Return (x, y) of the center of cell containing provided text 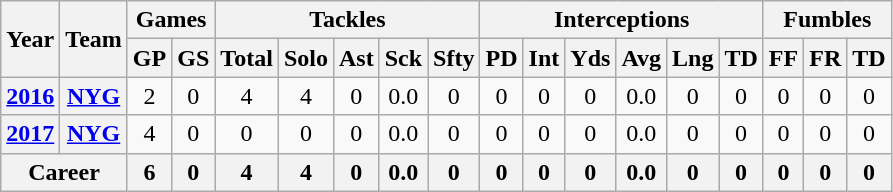
Fumbles (827, 20)
GS (194, 58)
Total (247, 58)
Interceptions (622, 20)
FR (826, 58)
PD (502, 58)
6 (149, 172)
2017 (30, 134)
FF (783, 58)
Career (64, 172)
Avg (642, 58)
Yds (590, 58)
Ast (356, 58)
Tackles (348, 20)
Sfty (454, 58)
Solo (306, 58)
Games (170, 20)
Sck (403, 58)
2016 (30, 96)
2 (149, 96)
Lng (692, 58)
Int (544, 58)
Team (94, 39)
Year (30, 39)
GP (149, 58)
